Pinpoint the cell where the given text exists, returning its [x, y] midpoint coordinate. 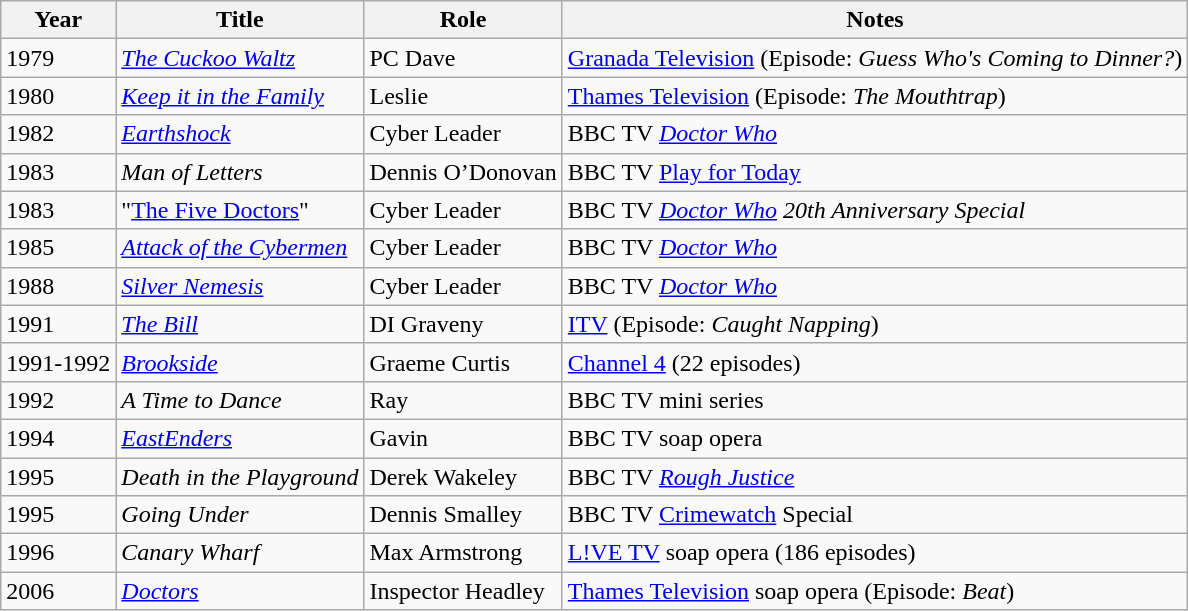
BBC TV mini series [874, 400]
Dennis O’Donovan [463, 172]
Thames Television soap opera (Episode: Beat) [874, 591]
1982 [58, 134]
Year [58, 20]
1979 [58, 58]
BBC TV Rough Justice [874, 477]
BBC TV Doctor Who 20th Anniversary Special [874, 210]
Leslie [463, 96]
Brookside [240, 362]
Man of Letters [240, 172]
BBC TV Play for Today [874, 172]
EastEnders [240, 438]
Dennis Smalley [463, 515]
1992 [58, 400]
Graeme Curtis [463, 362]
BBC TV soap opera [874, 438]
Keep it in the Family [240, 96]
The Bill [240, 324]
DI Graveny [463, 324]
1988 [58, 286]
Canary Wharf [240, 553]
PC Dave [463, 58]
ITV (Episode: Caught Napping) [874, 324]
Title [240, 20]
Gavin [463, 438]
1980 [58, 96]
Inspector Headley [463, 591]
1994 [58, 438]
1991-1992 [58, 362]
The Cuckoo Waltz [240, 58]
Thames Television (Episode: The Mouthtrap) [874, 96]
1996 [58, 553]
2006 [58, 591]
Going Under [240, 515]
"The Five Doctors" [240, 210]
Earthshock [240, 134]
Max Armstrong [463, 553]
Notes [874, 20]
Silver Nemesis [240, 286]
Granada Television (Episode: Guess Who's Coming to Dinner?) [874, 58]
Attack of the Cybermen [240, 248]
Role [463, 20]
BBC TV Crimewatch Special [874, 515]
Channel 4 (22 episodes) [874, 362]
Ray [463, 400]
1991 [58, 324]
Doctors [240, 591]
Derek Wakeley [463, 477]
Death in the Playground [240, 477]
A Time to Dance [240, 400]
1985 [58, 248]
L!VE TV soap opera (186 episodes) [874, 553]
